Capture the cell that displays the provided text and extract its (X, Y) central coordinate. 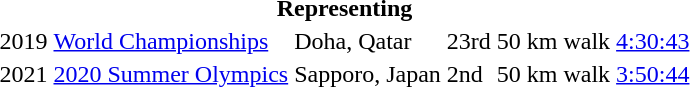
23rd (468, 41)
World Championships (171, 41)
Doha, Qatar (368, 41)
50 km walk (553, 41)
